Pinpoint the cell where the given text exists, returning its (x, y) midpoint coordinate. 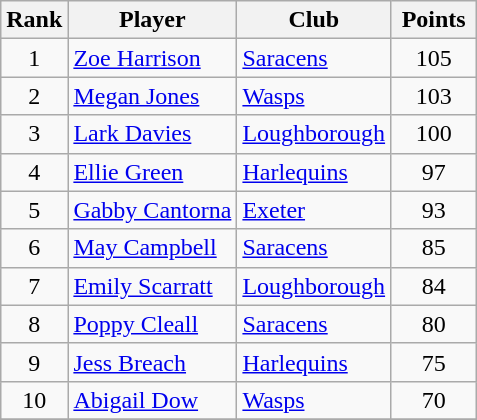
2 (34, 96)
105 (434, 58)
8 (34, 324)
Jess Breach (152, 362)
84 (434, 286)
97 (434, 172)
Emily Scarratt (152, 286)
Exeter (314, 210)
93 (434, 210)
5 (34, 210)
Rank (34, 20)
70 (434, 400)
Club (314, 20)
85 (434, 248)
May Campbell (152, 248)
7 (34, 286)
3 (34, 134)
Abigail Dow (152, 400)
Zoe Harrison (152, 58)
Megan Jones (152, 96)
10 (34, 400)
80 (434, 324)
Points (434, 20)
100 (434, 134)
Player (152, 20)
1 (34, 58)
103 (434, 96)
6 (34, 248)
75 (434, 362)
4 (34, 172)
Poppy Cleall (152, 324)
Lark Davies (152, 134)
9 (34, 362)
Ellie Green (152, 172)
Gabby Cantorna (152, 210)
